Scan for the cell matching the given text and deliver its [X, Y] coordinate at center. 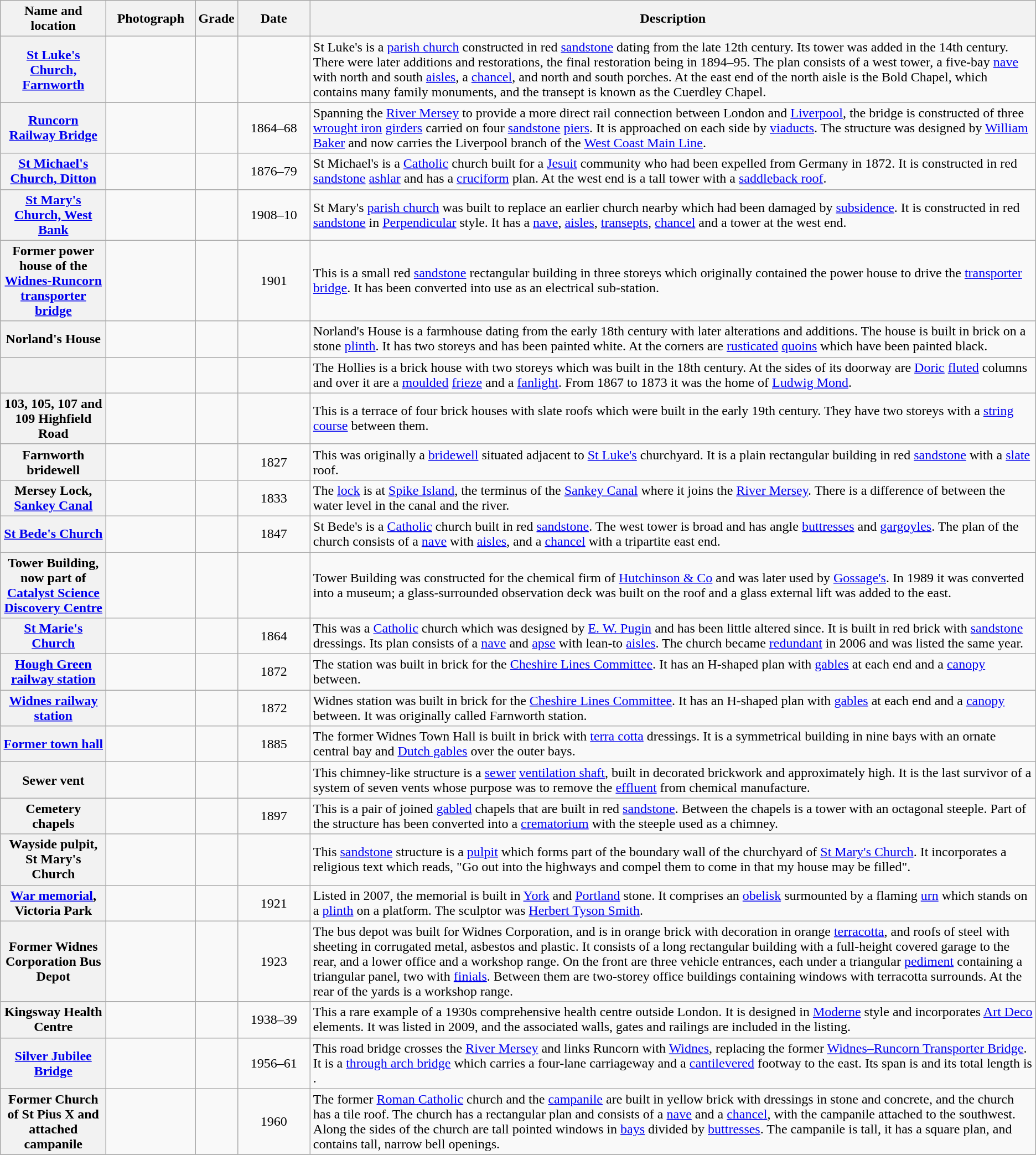
Farnworth bridewell [53, 462]
1833 [273, 498]
Norland's House [53, 339]
The station was built in brick for the Cheshire Lines Committee. It has an H-shaped plan with gables at each end and a canopy between. [673, 672]
Sewer vent [53, 780]
War memorial,Victoria Park [53, 903]
1864 [273, 636]
1897 [273, 816]
103, 105, 107 and 109 Highfield Road [53, 418]
1921 [273, 903]
1923 [273, 961]
Hough Green railway station [53, 672]
Kingsway Health Centre [53, 1019]
Description [673, 19]
1885 [273, 744]
1864–68 [273, 128]
1827 [273, 462]
Former Church of St Pius X and attached campanile [53, 1121]
1876–79 [273, 172]
Date [273, 19]
Runcorn Railway Bridge [53, 128]
1938–39 [273, 1019]
St Luke's Church, Farnworth [53, 70]
Former Widnes Corporation Bus Depot [53, 961]
Widnes railway station [53, 708]
Tower Building, now part of Catalyst Science Discovery Centre [53, 586]
1908–10 [273, 215]
St Marie's Church [53, 636]
1901 [273, 281]
Name and location [53, 19]
1847 [273, 534]
This was originally a bridewell situated adjacent to St Luke's churchyard. It is a plain rectangular building in red sandstone with a slate roof. [673, 462]
Silver Jubilee Bridge [53, 1063]
St Mary's Church, West Bank [53, 215]
Cemetery chapels [53, 816]
Photograph [151, 19]
Former town hall [53, 744]
1960 [273, 1121]
Mersey Lock, Sankey Canal [53, 498]
Grade [216, 19]
Wayside pulpit, St Mary's Church [53, 859]
St Michael's Church, Ditton [53, 172]
1956–61 [273, 1063]
St Bede's Church [53, 534]
Former power house of the Widnes-Runcorn transporter bridge [53, 281]
